Scan for the cell matching the given text and deliver its [X, Y] coordinate at center. 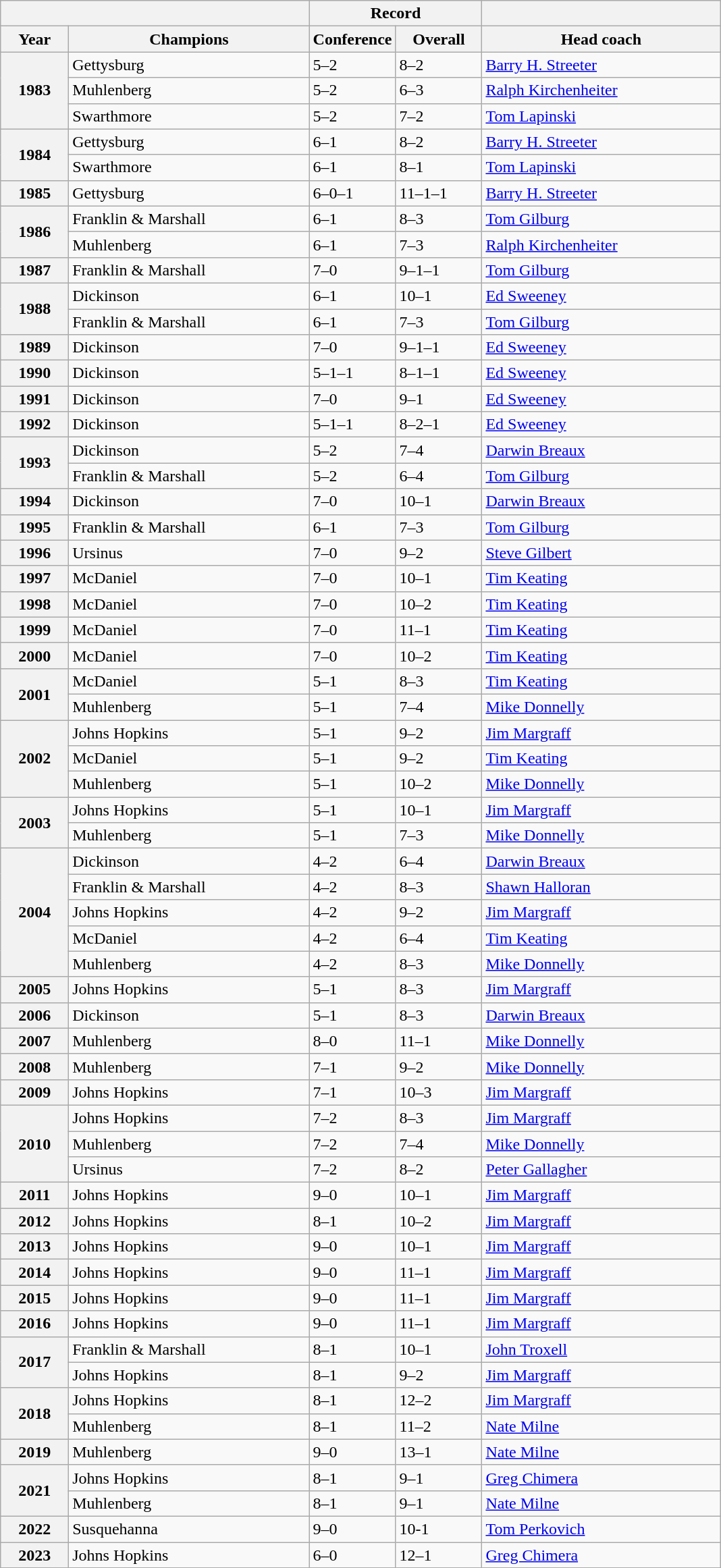
1990 [35, 373]
1993 [35, 463]
10–3 [439, 1092]
1988 [35, 308]
2007 [35, 1041]
2008 [35, 1066]
2013 [35, 1247]
2012 [35, 1221]
2010 [35, 1143]
2011 [35, 1195]
Peter Gallagher [601, 1170]
8–1–1 [439, 373]
2005 [35, 990]
Head coach [601, 39]
2006 [35, 1015]
2000 [35, 655]
1994 [35, 502]
1997 [35, 578]
13–1 [439, 1452]
2017 [35, 1362]
2004 [35, 913]
2019 [35, 1452]
Record [396, 13]
John Troxell [601, 1349]
2002 [35, 758]
1995 [35, 527]
1984 [35, 155]
1999 [35, 630]
8–2–1 [439, 425]
Steve Gilbert [601, 553]
12–1 [439, 1555]
Conference [352, 39]
1986 [35, 232]
2022 [35, 1529]
Susquehanna [189, 1529]
Year [35, 39]
2016 [35, 1324]
1989 [35, 348]
Tom Perkovich [601, 1529]
1985 [35, 193]
6–0 [352, 1555]
2001 [35, 694]
11–2 [439, 1426]
1987 [35, 270]
Overall [439, 39]
2009 [35, 1092]
1996 [35, 553]
6–3 [439, 90]
6–0–1 [352, 193]
2018 [35, 1413]
12–2 [439, 1401]
1998 [35, 604]
1983 [35, 90]
8–0 [352, 1041]
2021 [35, 1490]
10-1 [439, 1529]
11–1–1 [439, 193]
2003 [35, 823]
Champions [189, 39]
2023 [35, 1555]
1991 [35, 399]
2015 [35, 1298]
1992 [35, 425]
2014 [35, 1272]
Shawn Halloran [601, 887]
